Extract the [x, y] coordinate from the center of the cell holding the provided text.  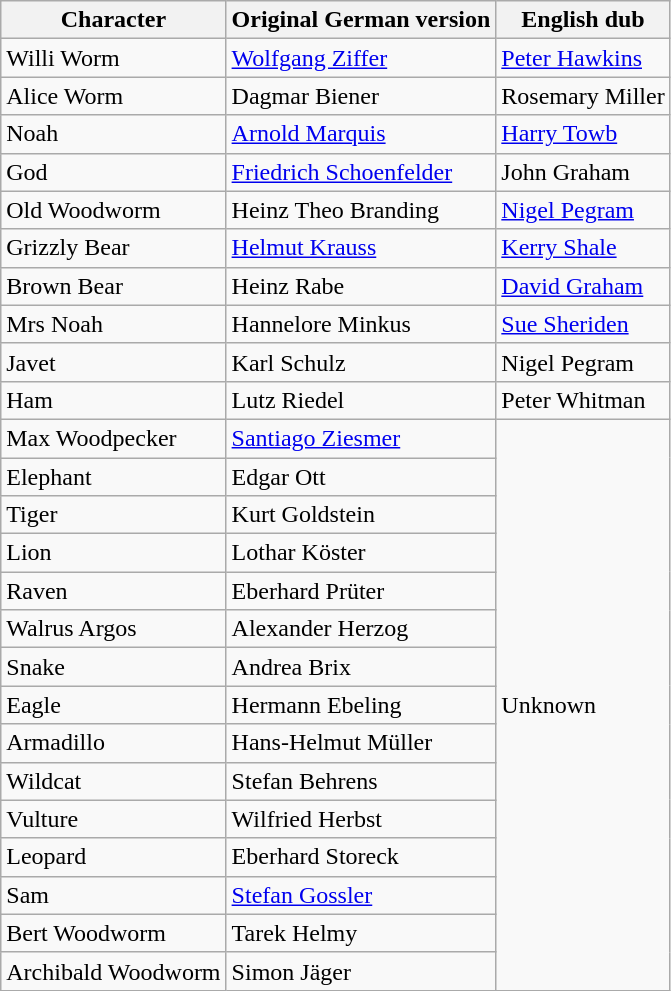
Lothar Köster [361, 553]
Eagle [114, 705]
Tarek Helmy [361, 933]
Hannelore Minkus [361, 324]
Alice Worm [114, 96]
Armadillo [114, 743]
Wildcat [114, 781]
English dub [583, 20]
Kerry Shale [583, 248]
Peter Whitman [583, 400]
Vulture [114, 819]
Edgar Ott [361, 477]
Eberhard Prüter [361, 591]
Wolfgang Ziffer [361, 58]
Lutz Riedel [361, 400]
Sue Sheriden [583, 324]
Unknown [583, 704]
Arnold Marquis [361, 134]
Tiger [114, 515]
Old Woodworm [114, 210]
David Graham [583, 286]
Hermann Ebeling [361, 705]
Original German version [361, 20]
Kurt Goldstein [361, 515]
Stefan Gossler [361, 895]
Rosemary Miller [583, 96]
Santiago Ziesmer [361, 438]
Noah [114, 134]
Walrus Argos [114, 629]
Sam [114, 895]
Simon Jäger [361, 971]
Karl Schulz [361, 362]
Andrea Brix [361, 667]
Peter Hawkins [583, 58]
Snake [114, 667]
Heinz Rabe [361, 286]
Stefan Behrens [361, 781]
Grizzly Bear [114, 248]
Raven [114, 591]
Willi Worm [114, 58]
Wilfried Herbst [361, 819]
Javet [114, 362]
Hans-Helmut Müller [361, 743]
Helmut Krauss [361, 248]
Friedrich Schoenfelder [361, 172]
Elephant [114, 477]
Lion [114, 553]
Mrs Noah [114, 324]
Eberhard Storeck [361, 857]
Archibald Woodworm [114, 971]
Alexander Herzog [361, 629]
Max Woodpecker [114, 438]
Character [114, 20]
Ham [114, 400]
Bert Woodworm [114, 933]
God [114, 172]
Dagmar Biener [361, 96]
John Graham [583, 172]
Heinz Theo Branding [361, 210]
Harry Towb [583, 134]
Leopard [114, 857]
Brown Bear [114, 286]
